Scan for the cell matching the given text and deliver its (x, y) coordinate at center. 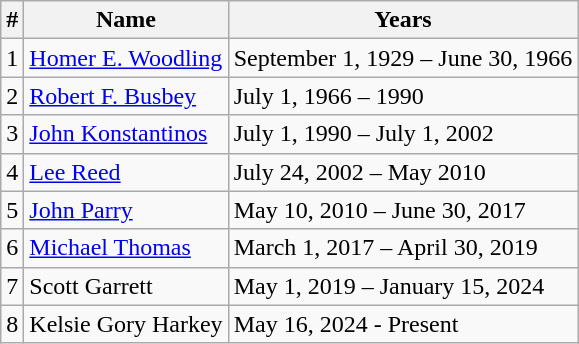
May 1, 2019 – January 15, 2024 (403, 286)
September 1, 1929 – June 30, 1966 (403, 58)
Robert F. Busbey (126, 96)
May 10, 2010 – June 30, 2017 (403, 210)
Scott Garrett (126, 286)
3 (12, 134)
8 (12, 324)
5 (12, 210)
July 1, 1966 – 1990 (403, 96)
Lee Reed (126, 172)
7 (12, 286)
Homer E. Woodling (126, 58)
Kelsie Gory Harkey (126, 324)
1 (12, 58)
John Parry (126, 210)
6 (12, 248)
Name (126, 20)
Michael Thomas (126, 248)
2 (12, 96)
4 (12, 172)
March 1, 2017 – April 30, 2019 (403, 248)
# (12, 20)
July 1, 1990 – July 1, 2002 (403, 134)
Years (403, 20)
July 24, 2002 – May 2010 (403, 172)
John Konstantinos (126, 134)
May 16, 2024 - Present (403, 324)
